Return the (x, y) coordinate for the center point of the cell that contains the specified text.  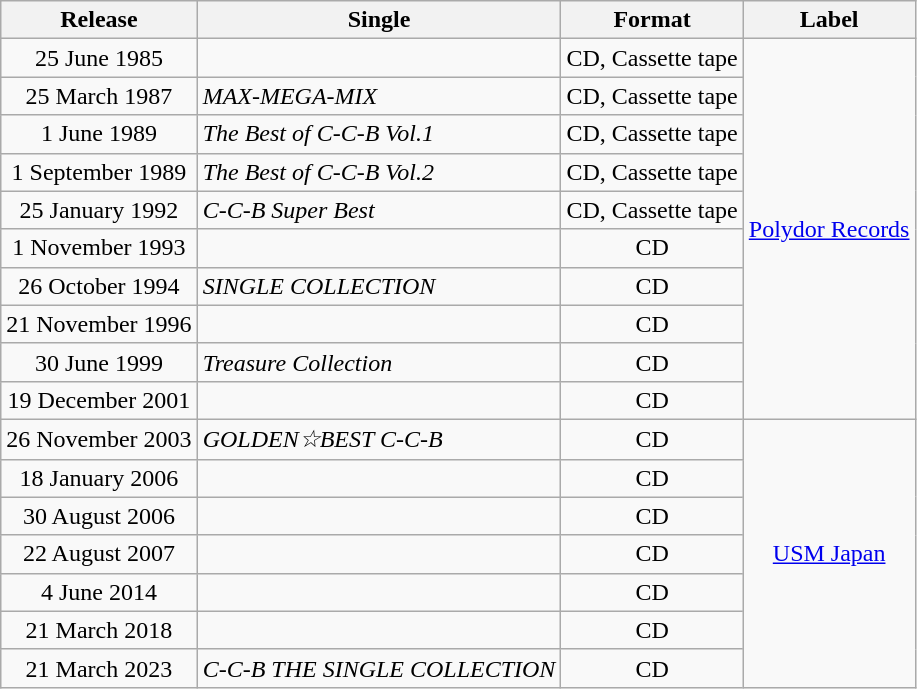
Release (99, 20)
Polydor Records (829, 230)
26 November 2003 (99, 439)
The Best of C-C-B Vol.1 (379, 134)
The Best of C-C-B Vol.2 (379, 172)
1 June 1989 (99, 134)
USM Japan (829, 553)
21 March 2018 (99, 630)
4 June 2014 (99, 592)
MAX-MEGA-MIX (379, 96)
C-C-B Super Best (379, 210)
Label (829, 20)
30 August 2006 (99, 516)
1 November 1993 (99, 248)
21 March 2023 (99, 668)
25 June 1985 (99, 58)
18 January 2006 (99, 478)
Format (652, 20)
25 March 1987 (99, 96)
C-C-B THE SINGLE COLLECTION (379, 668)
1 September 1989 (99, 172)
SINGLE COLLECTION (379, 286)
Treasure Collection (379, 362)
22 August 2007 (99, 554)
21 November 1996 (99, 324)
19 December 2001 (99, 400)
GOLDEN☆BEST C-C-B (379, 439)
30 June 1999 (99, 362)
26 October 1994 (99, 286)
Single (379, 20)
25 January 1992 (99, 210)
